Extract the (X, Y) coordinate from the center of the cell holding the provided text.  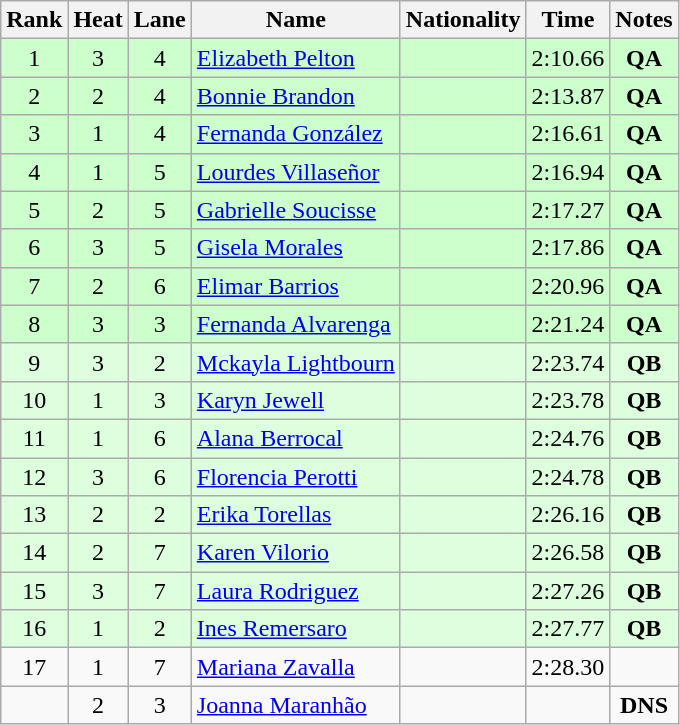
2:17.27 (568, 210)
2:26.16 (568, 515)
Time (568, 20)
2:26.58 (568, 553)
Laura Rodriguez (296, 591)
12 (34, 477)
9 (34, 362)
Mckayla Lightbourn (296, 362)
Gisela Morales (296, 248)
Joanna Maranhão (296, 705)
2:24.78 (568, 477)
Fernanda Alvarenga (296, 324)
2:28.30 (568, 667)
Name (296, 20)
2:20.96 (568, 286)
Elimar Barrios (296, 286)
Lane (160, 20)
Rank (34, 20)
Ines Remersaro (296, 629)
Karyn Jewell (296, 400)
Karen Vilorio (296, 553)
Elizabeth Pelton (296, 58)
13 (34, 515)
2:16.61 (568, 134)
DNS (644, 705)
2:23.74 (568, 362)
Mariana Zavalla (296, 667)
14 (34, 553)
Erika Torellas (296, 515)
2:24.76 (568, 438)
Alana Berrocal (296, 438)
16 (34, 629)
2:10.66 (568, 58)
Heat (98, 20)
Notes (644, 20)
2:27.77 (568, 629)
2:13.87 (568, 96)
10 (34, 400)
2:16.94 (568, 172)
2:17.86 (568, 248)
Florencia Perotti (296, 477)
Gabrielle Soucisse (296, 210)
11 (34, 438)
17 (34, 667)
2:23.78 (568, 400)
15 (34, 591)
Nationality (463, 20)
Lourdes Villaseñor (296, 172)
Fernanda González (296, 134)
2:27.26 (568, 591)
Bonnie Brandon (296, 96)
8 (34, 324)
2:21.24 (568, 324)
